For the text-containing cell, return its midpoint in [x, y] coordinate format. 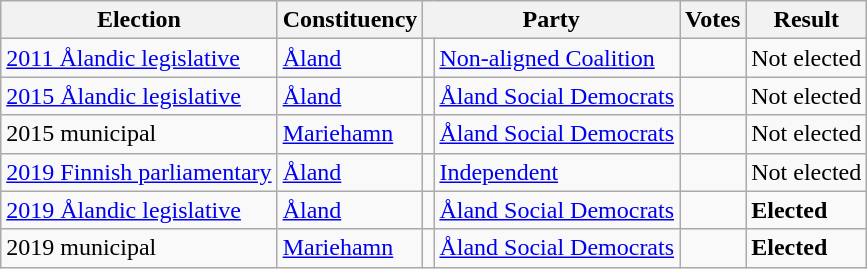
2019 Ålandic legislative [139, 210]
2015 Ålandic legislative [139, 96]
Independent [557, 172]
2015 municipal [139, 134]
2011 Ålandic legislative [139, 58]
Votes [713, 20]
Non-aligned Coalition [557, 58]
Result [806, 20]
2019 Finnish parliamentary [139, 172]
Constituency [350, 20]
Party [552, 20]
2019 municipal [139, 248]
Election [139, 20]
